Find where the given text appears and provide that cell's center as (x, y) coordinate. 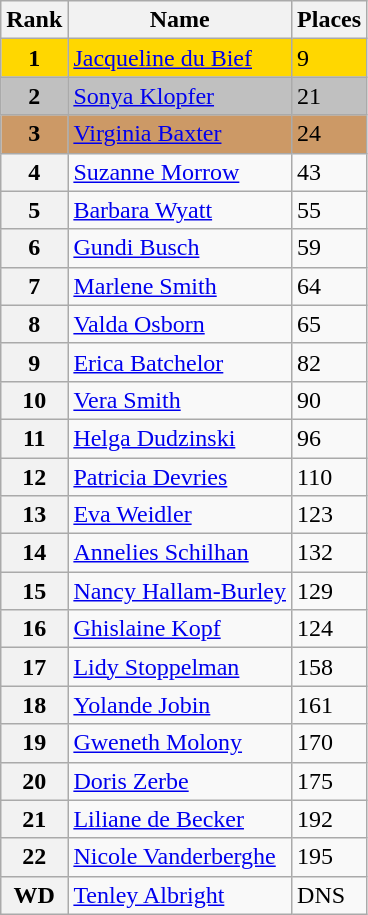
WD (34, 895)
8 (34, 324)
Doris Zerbe (180, 781)
170 (330, 743)
2 (34, 96)
20 (34, 781)
3 (34, 134)
1 (34, 58)
19 (34, 743)
65 (330, 324)
129 (330, 591)
11 (34, 438)
59 (330, 248)
Valda Osborn (180, 324)
Barbara Wyatt (180, 210)
Yolande Jobin (180, 705)
10 (34, 400)
158 (330, 667)
Nancy Hallam-Burley (180, 591)
96 (330, 438)
90 (330, 400)
124 (330, 629)
43 (330, 172)
Vera Smith (180, 400)
175 (330, 781)
Annelies Schilhan (180, 553)
18 (34, 705)
15 (34, 591)
Sonya Klopfer (180, 96)
5 (34, 210)
7 (34, 286)
DNS (330, 895)
16 (34, 629)
Erica Batchelor (180, 362)
Name (180, 20)
Virginia Baxter (180, 134)
Marlene Smith (180, 286)
Ghislaine Kopf (180, 629)
Rank (34, 20)
161 (330, 705)
Patricia Devries (180, 477)
Places (330, 20)
110 (330, 477)
195 (330, 857)
Lidy Stoppelman (180, 667)
192 (330, 819)
17 (34, 667)
Liliane de Becker (180, 819)
55 (330, 210)
Jacqueline du Bief (180, 58)
Suzanne Morrow (180, 172)
132 (330, 553)
4 (34, 172)
Gweneth Molony (180, 743)
Helga Dudzinski (180, 438)
14 (34, 553)
24 (330, 134)
22 (34, 857)
Eva Weidler (180, 515)
12 (34, 477)
13 (34, 515)
64 (330, 286)
Nicole Vanderberghe (180, 857)
Gundi Busch (180, 248)
6 (34, 248)
Tenley Albright (180, 895)
123 (330, 515)
82 (330, 362)
